Detect which cell encompasses the target text, then output its (X, Y) center coordinate. 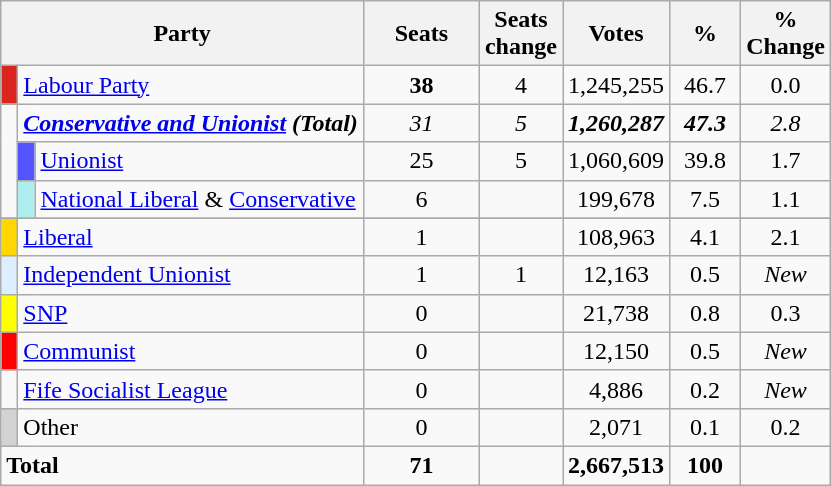
Votes (616, 34)
2,071 (616, 427)
Liberal (191, 237)
Fife Socialist League (191, 389)
38 (421, 85)
39.8 (706, 161)
4.1 (706, 237)
1,060,609 (616, 161)
1,260,287 (616, 123)
4,886 (616, 389)
12,163 (616, 275)
Total (182, 465)
Communist (191, 351)
12,150 (616, 351)
1.1 (786, 199)
25 (421, 161)
7.5 (706, 199)
2.1 (786, 237)
1,245,255 (616, 85)
% (706, 34)
21,738 (616, 313)
2,667,513 (616, 465)
Labour Party (191, 85)
0.3 (786, 313)
Independent Unionist (191, 275)
6 (421, 199)
71 (421, 465)
31 (421, 123)
199,678 (616, 199)
0.8 (706, 313)
Seats (421, 34)
2.8 (786, 123)
Unionist (199, 161)
Seats change (520, 34)
National Liberal & Conservative (199, 199)
4 (520, 85)
% Change (786, 34)
0.1 (706, 427)
1.7 (786, 161)
Other (191, 427)
Party (182, 34)
Conservative and Unionist (Total) (191, 123)
0.0 (786, 85)
108,963 (616, 237)
46.7 (706, 85)
100 (706, 465)
47.3 (706, 123)
SNP (191, 313)
